Detect which cell encompasses the target text, then output its (x, y) center coordinate. 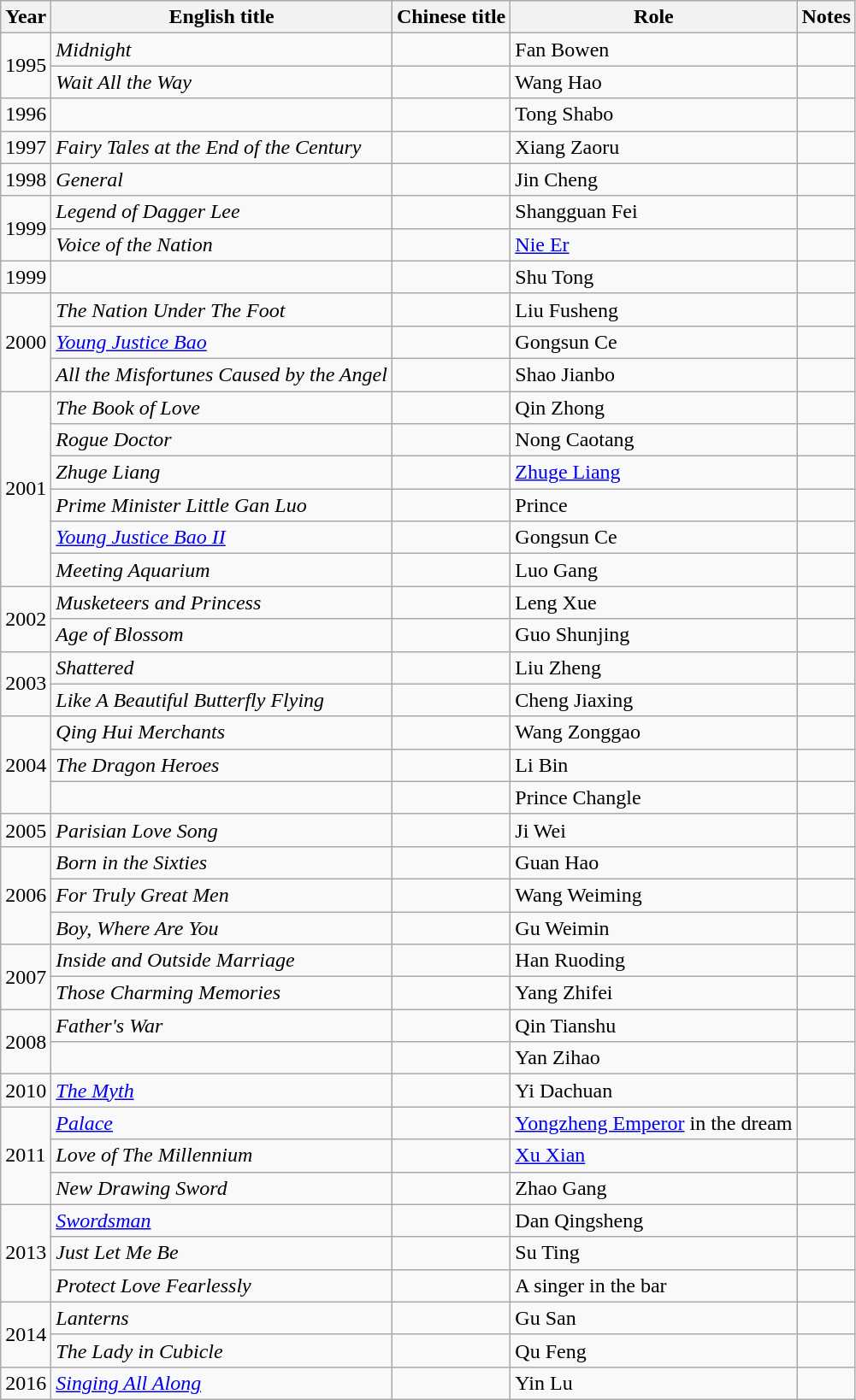
Yin Lu (653, 1383)
Nong Caotang (653, 440)
The Dragon Heroes (222, 765)
Protect Love Fearlessly (222, 1285)
Prince Changle (653, 797)
2000 (26, 342)
The Myth (222, 1091)
Cheng Jiaxing (653, 700)
Gu Weimin (653, 927)
Love of The Millennium (222, 1156)
2016 (26, 1383)
English title (222, 17)
Legend of Dagger Lee (222, 212)
All the Misfortunes Caused by the Angel (222, 374)
2013 (26, 1253)
Voice of the Nation (222, 244)
Prime Minister Little Gan Luo (222, 505)
1997 (26, 147)
Role (653, 17)
2011 (26, 1156)
Xiang Zaoru (653, 147)
The Book of Love (222, 408)
Palace (222, 1123)
Ji Wei (653, 830)
Meeting Aquarium (222, 570)
Dan Qingsheng (653, 1221)
2002 (26, 619)
Chinese title (451, 17)
Xu Xian (653, 1156)
For Truly Great Men (222, 895)
2014 (26, 1334)
Su Ting (653, 1253)
Fan Bowen (653, 50)
Yi Dachuan (653, 1091)
The Nation Under The Foot (222, 309)
Wait All the Way (222, 82)
Yan Zihao (653, 1058)
Shattered (222, 668)
Born in the Sixties (222, 862)
2005 (26, 830)
Shao Jianbo (653, 374)
2007 (26, 977)
Notes (826, 17)
2006 (26, 895)
Wang Weiming (653, 895)
Lanterns (222, 1318)
Zhao Gang (653, 1188)
Year (26, 17)
Qing Hui Merchants (222, 732)
A singer in the bar (653, 1285)
Father's War (222, 1026)
Shangguan Fei (653, 212)
Li Bin (653, 765)
Tong Shabo (653, 115)
Guan Hao (653, 862)
Young Justice Bao (222, 342)
Liu Zheng (653, 668)
Like A Beautiful Butterfly Flying (222, 700)
Wang Hao (653, 82)
Fairy Tales at the End of the Century (222, 147)
The Lady in Cubicle (222, 1350)
Nie Er (653, 244)
Luo Gang (653, 570)
Wang Zonggao (653, 732)
Age of Blossom (222, 635)
Swordsman (222, 1221)
2008 (26, 1042)
2004 (26, 765)
2001 (26, 489)
Gu San (653, 1318)
1995 (26, 66)
Liu Fusheng (653, 309)
Rogue Doctor (222, 440)
Han Ruoding (653, 961)
Boy, Where Are You (222, 927)
Yang Zhifei (653, 993)
Young Justice Bao II (222, 538)
Inside and Outside Marriage (222, 961)
Just Let Me Be (222, 1253)
1996 (26, 115)
Qu Feng (653, 1350)
Qin Zhong (653, 408)
Prince (653, 505)
New Drawing Sword (222, 1188)
1998 (26, 179)
Midnight (222, 50)
Shu Tong (653, 277)
General (222, 179)
Yongzheng Emperor in the dream (653, 1123)
Musketeers and Princess (222, 603)
Those Charming Memories (222, 993)
2010 (26, 1091)
2003 (26, 684)
Singing All Along (222, 1383)
Parisian Love Song (222, 830)
Leng Xue (653, 603)
Guo Shunjing (653, 635)
Jin Cheng (653, 179)
Qin Tianshu (653, 1026)
